Detect which cell encompasses the target text, then output its [X, Y] center coordinate. 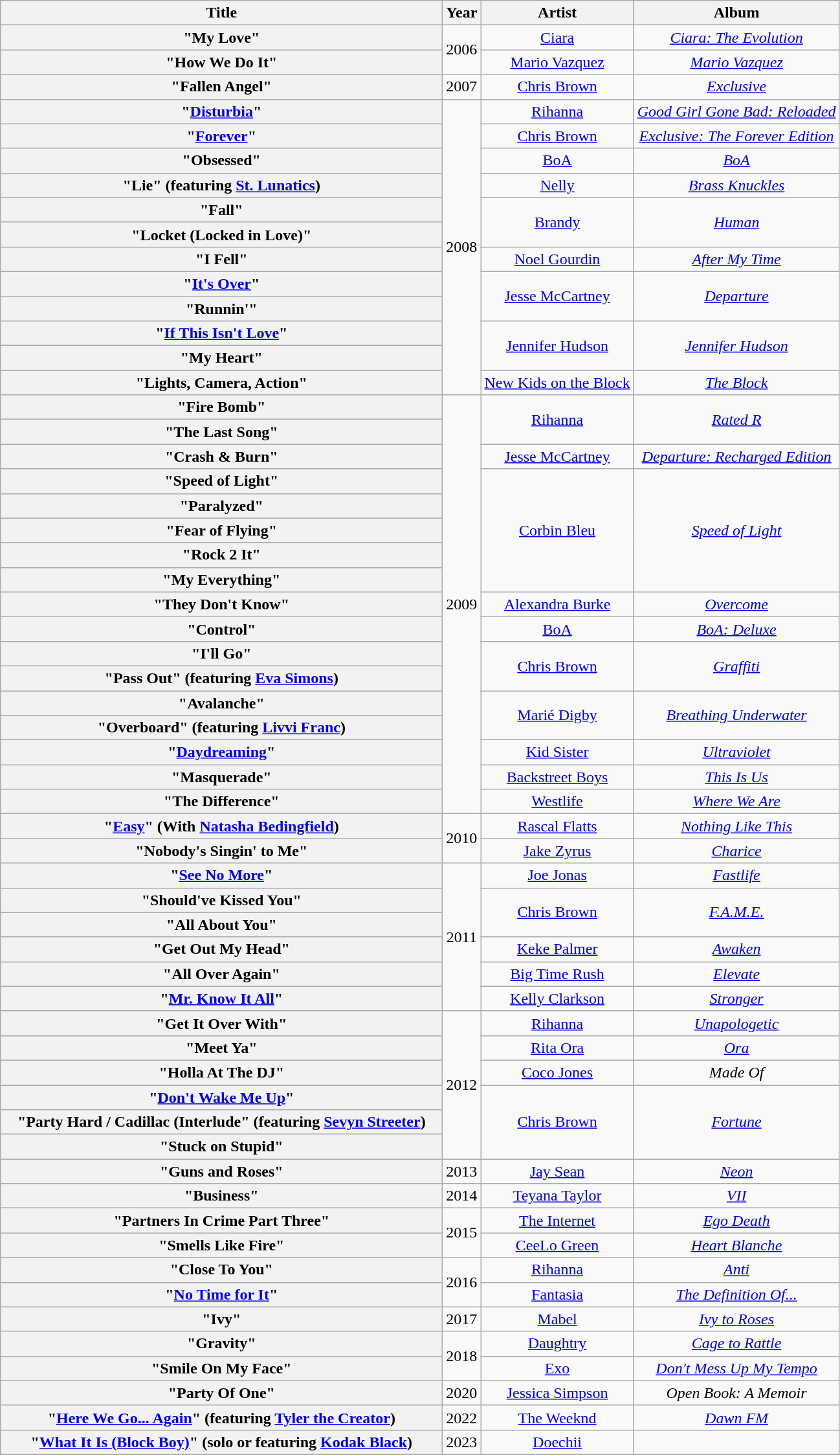
"Smile On My Face" [221, 1368]
"Gravity" [221, 1344]
Daughtry [557, 1344]
"Don't Wake Me Up" [221, 1098]
Kid Sister [557, 752]
"What It Is (Block Boy)" (solo or featuring Kodak Black) [221, 1442]
"Fallen Angel" [221, 87]
"Partners In Crime Part Three" [221, 1221]
Jake Zyrus [557, 851]
"Holla At The DJ" [221, 1072]
"Fear of Flying" [221, 530]
Exclusive [736, 87]
"Easy" (With Natasha Bedingfield) [221, 826]
2016 [462, 1282]
2013 [462, 1171]
"Pass Out" (featuring Eva Simons) [221, 678]
"My Heart" [221, 358]
"Fall" [221, 210]
Jay Sean [557, 1171]
Teyana Taylor [557, 1196]
"No Time for It" [221, 1294]
"Control" [221, 629]
Doechii [557, 1442]
"Lights, Camera, Action" [221, 383]
Ora [736, 1048]
"They Don't Know" [221, 604]
Heart Blanche [736, 1245]
2023 [462, 1442]
Ivy to Roses [736, 1319]
This Is Us [736, 777]
Coco Jones [557, 1072]
Alexandra Burke [557, 604]
"Forever" [221, 136]
Ultraviolet [736, 752]
"The Last Song" [221, 432]
"See No More" [221, 875]
Made Of [736, 1072]
"Masquerade" [221, 777]
Where We Are [736, 802]
Fastlife [736, 875]
Big Time Rush [557, 974]
Good Girl Gone Bad: Reloaded [736, 111]
"Runnin'" [221, 309]
"Guns and Roses" [221, 1171]
2006 [462, 50]
Human [736, 222]
"It's Over" [221, 284]
"Obsessed" [221, 161]
"My Everything" [221, 580]
CeeLo Green [557, 1245]
Kelly Clarkson [557, 998]
Nothing Like This [736, 826]
2007 [462, 87]
2020 [462, 1393]
Corbin Bleu [557, 530]
Noel Gourdin [557, 259]
"Party Hard / Cadillac (Interlude" (featuring Sevyn Streeter) [221, 1122]
Awaken [736, 949]
Rascal Flatts [557, 826]
"Should've Kissed You" [221, 900]
Departure [736, 296]
The Definition Of... [736, 1294]
BoA: Deluxe [736, 629]
Neon [736, 1171]
"Daydreaming" [221, 752]
Exo [557, 1368]
Open Book: A Memoir [736, 1393]
"If This Isn't Love" [221, 333]
Ego Death [736, 1221]
VII [736, 1196]
2011 [462, 937]
Dawn FM [736, 1417]
"Party Of One" [221, 1393]
Year [462, 13]
"Smells Like Fire" [221, 1245]
"Get Out My Head" [221, 949]
"I Fell" [221, 259]
Speed of Light [736, 530]
Marié Digby [557, 715]
"Overboard" (featuring Livvi Franc) [221, 728]
"Mr. Know It All" [221, 998]
Stronger [736, 998]
Rated R [736, 420]
Joe Jonas [557, 875]
"Stuck on Stupid" [221, 1147]
Artist [557, 13]
2018 [462, 1356]
F.A.M.E. [736, 912]
The Weeknd [557, 1417]
2015 [462, 1233]
"Fire Bomb" [221, 407]
"I'll Go" [221, 653]
"Rock 2 It" [221, 555]
Elevate [736, 974]
Rita Ora [557, 1048]
"All About You" [221, 925]
2010 [462, 839]
The Block [736, 383]
Westlife [557, 802]
Ciara [557, 38]
2008 [462, 247]
"Speed of Light" [221, 481]
Nelly [557, 185]
2014 [462, 1196]
"The Difference" [221, 802]
Fantasia [557, 1294]
2012 [462, 1085]
"Business" [221, 1196]
"Get It Over With" [221, 1023]
"Avalanche" [221, 703]
Departure: Recharged Edition [736, 457]
"Here We Go... Again" (featuring Tyler the Creator) [221, 1417]
Graffiti [736, 666]
Breathing Underwater [736, 715]
"Disturbia" [221, 111]
"Close To You" [221, 1270]
After My Time [736, 259]
Backstreet Boys [557, 777]
Exclusive: The Forever Edition [736, 136]
"Lie" (featuring St. Lunatics) [221, 185]
Cage to Rattle [736, 1344]
Charice [736, 851]
Overcome [736, 604]
"All Over Again" [221, 974]
Jessica Simpson [557, 1393]
Brass Knuckles [736, 185]
Album [736, 13]
"Locket (Locked in Love)" [221, 234]
Keke Palmer [557, 949]
Unapologetic [736, 1023]
Don't Mess Up My Tempo [736, 1368]
Ciara: The Evolution [736, 38]
"Crash & Burn" [221, 457]
Brandy [557, 222]
"Meet Ya" [221, 1048]
The Internet [557, 1221]
"My Love" [221, 38]
Title [221, 13]
Anti [736, 1270]
2009 [462, 605]
Mabel [557, 1319]
New Kids on the Block [557, 383]
"Nobody's Singin' to Me" [221, 851]
2017 [462, 1319]
"How We Do It" [221, 62]
"Ivy" [221, 1319]
Fortune [736, 1122]
"Paralyzed" [221, 506]
2022 [462, 1417]
